Extract the [x, y] coordinate from the center of the cell holding the provided text.  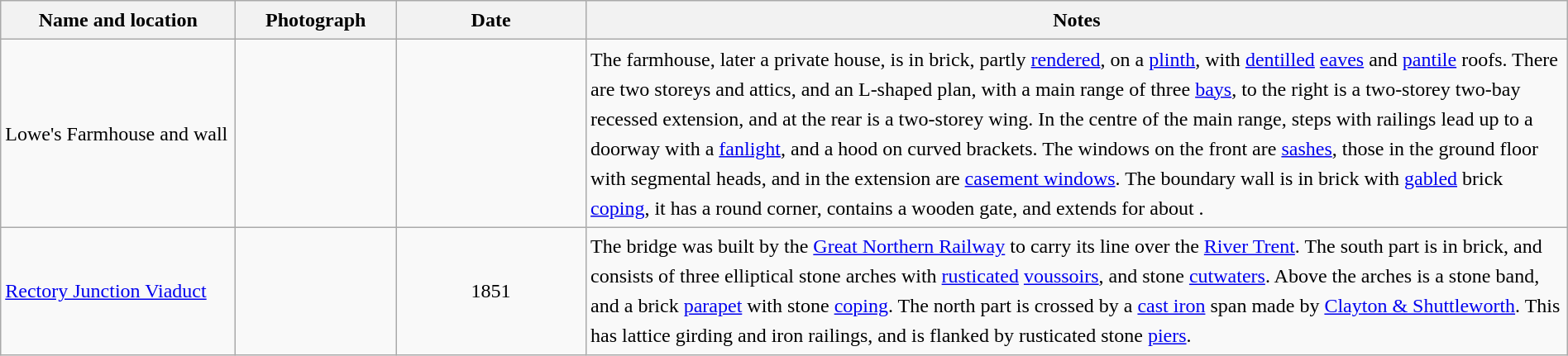
Notes [1077, 20]
Name and location [118, 20]
Rectory Junction Viaduct [118, 291]
Lowe's Farmhouse and wall [118, 134]
Photograph [316, 20]
1851 [491, 291]
Date [491, 20]
